Scan for the cell matching the given text and deliver its [x, y] coordinate at center. 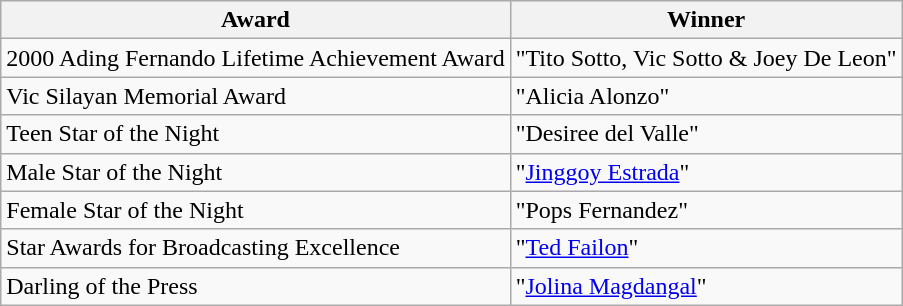
Vic Silayan Memorial Award [256, 96]
"Tito Sotto, Vic Sotto & Joey De Leon" [706, 58]
Winner [706, 20]
"Ted Failon" [706, 248]
Teen Star of the Night [256, 134]
"Desiree del Valle" [706, 134]
Darling of the Press [256, 286]
Star Awards for Broadcasting Excellence [256, 248]
"Pops Fernandez" [706, 210]
"Jinggoy Estrada" [706, 172]
"Jolina Magdangal" [706, 286]
Female Star of the Night [256, 210]
2000 Ading Fernando Lifetime Achievement Award [256, 58]
"Alicia Alonzo" [706, 96]
Award [256, 20]
Male Star of the Night [256, 172]
